For the text-containing cell, return its midpoint in (X, Y) coordinate format. 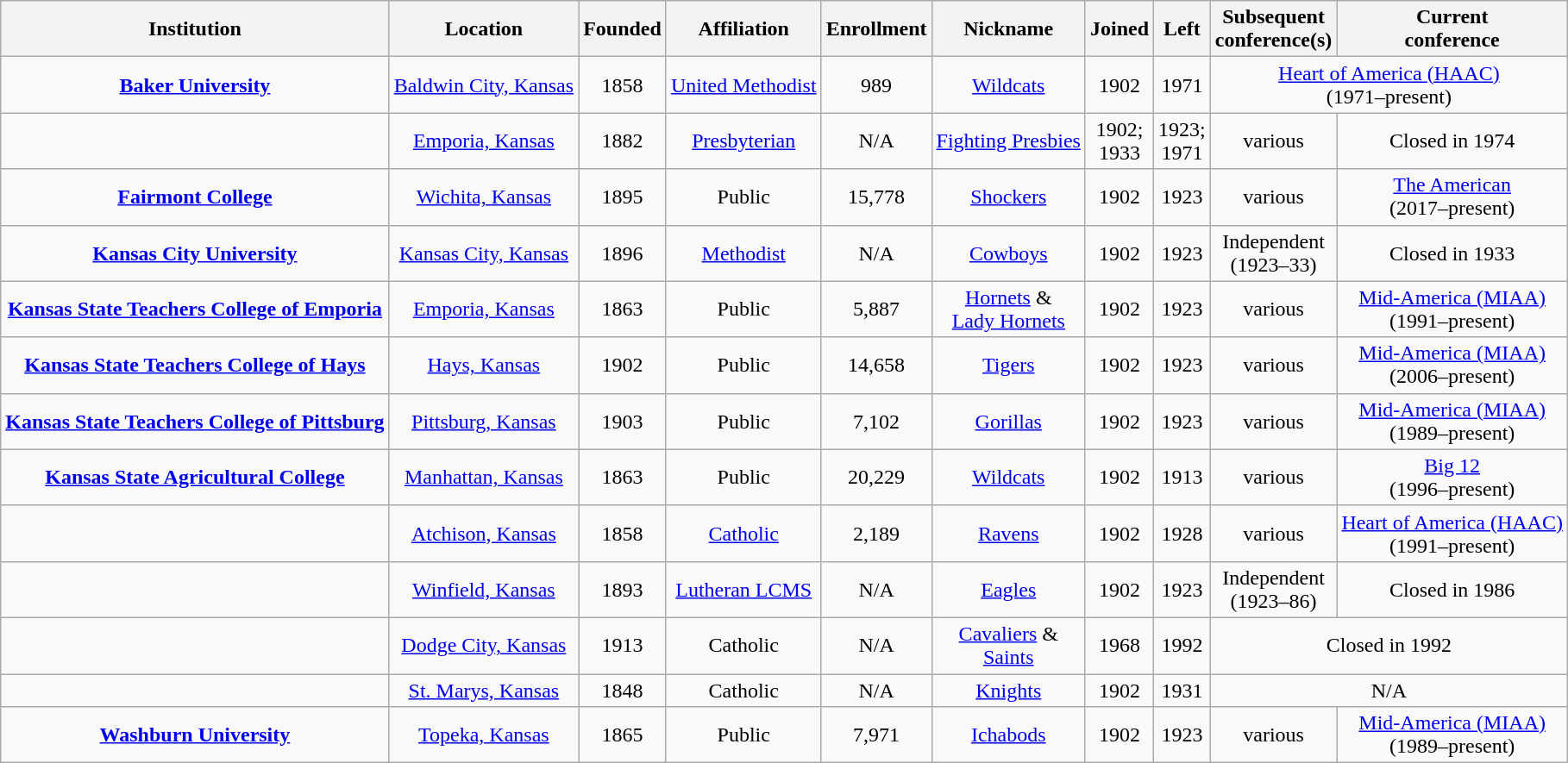
7,971 (876, 735)
Subsequentconference(s) (1273, 29)
Washburn University (195, 735)
Presbyterian (743, 141)
1931 (1182, 691)
Closed in 1986 (1452, 590)
Closed in 1974 (1452, 141)
1895 (623, 197)
1968 (1120, 645)
Affiliation (743, 29)
Independent(1923–33) (1273, 253)
15,778 (876, 197)
Heart of America (HAAC)(1991–present) (1452, 533)
Nickname (1008, 29)
1923;1971 (1182, 141)
989 (876, 84)
St. Marys, Kansas (483, 691)
Institution (195, 29)
Founded (623, 29)
Gorillas (1008, 421)
1902;1933 (1120, 141)
Baker University (195, 84)
Wichita, Kansas (483, 197)
Enrollment (876, 29)
Ravens (1008, 533)
Pittsburg, Kansas (483, 421)
Eagles (1008, 590)
Manhattan, Kansas (483, 478)
Lutheran LCMS (743, 590)
14,658 (876, 366)
Kansas State Teachers College of Hays (195, 366)
Knights (1008, 691)
United Methodist (743, 84)
Methodist (743, 253)
Heart of America (HAAC)(1971–present) (1389, 84)
1903 (623, 421)
Currentconference (1452, 29)
Dodge City, Kansas (483, 645)
Mid-America (MIAA)(1991–present) (1452, 309)
7,102 (876, 421)
Big 12(1996–present) (1452, 478)
2,189 (876, 533)
Independent(1923–86) (1273, 590)
Cowboys (1008, 253)
1896 (623, 253)
1971 (1182, 84)
5,887 (876, 309)
Fighting Presbies (1008, 141)
Ichabods (1008, 735)
Kansas City University (195, 253)
1893 (623, 590)
1848 (623, 691)
Hornets &Lady Hornets (1008, 309)
Tigers (1008, 366)
Joined (1120, 29)
Fairmont College (195, 197)
Kansas State Teachers College of Pittsburg (195, 421)
20,229 (876, 478)
Atchison, Kansas (483, 533)
Shockers (1008, 197)
Location (483, 29)
1882 (623, 141)
The American(2017–present) (1452, 197)
Closed in 1992 (1389, 645)
1992 (1182, 645)
Baldwin City, Kansas (483, 84)
Hays, Kansas (483, 366)
Mid-America (MIAA)(2006–present) (1452, 366)
Cavaliers &Saints (1008, 645)
Kansas State Teachers College of Emporia (195, 309)
Closed in 1933 (1452, 253)
Kansas State Agricultural College (195, 478)
Left (1182, 29)
Kansas City, Kansas (483, 253)
1928 (1182, 533)
1865 (623, 735)
Winfield, Kansas (483, 590)
Topeka, Kansas (483, 735)
